Find where the given text appears and provide that cell's center as [x, y] coordinate. 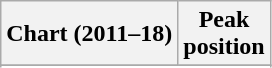
Peakposition [224, 34]
Chart (2011–18) [90, 34]
